For the text-containing cell, return its midpoint in (X, Y) coordinate format. 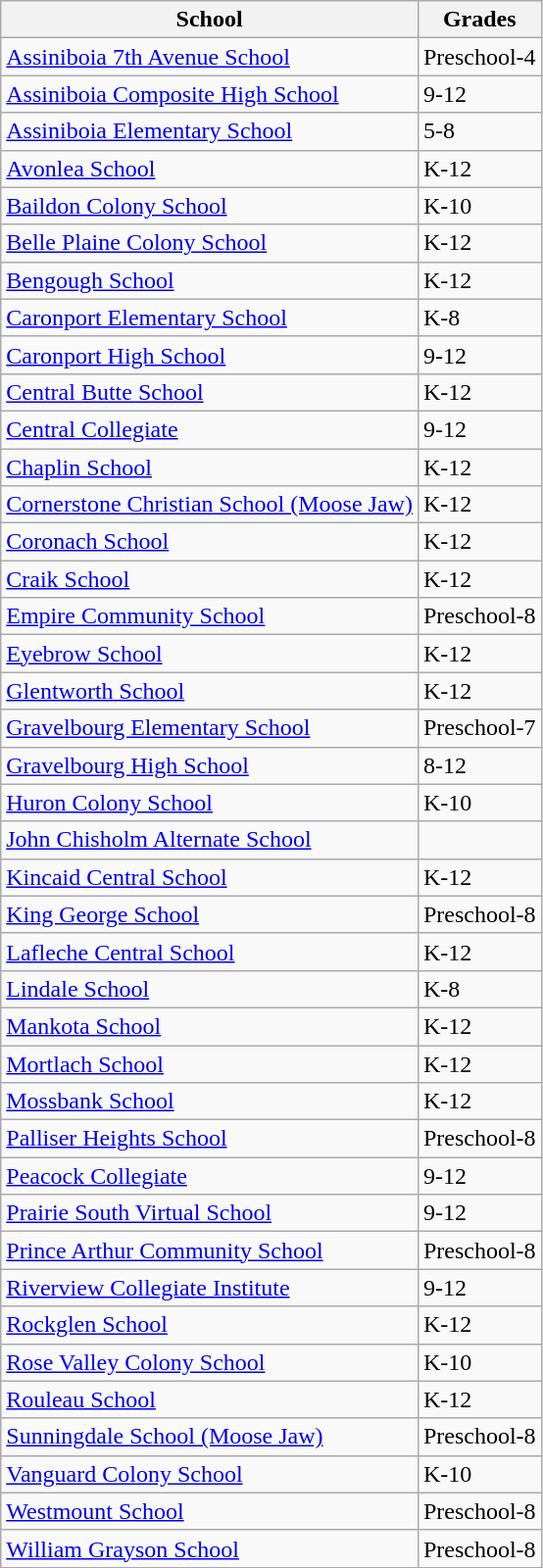
Mortlach School (210, 1063)
Bengough School (210, 280)
Prairie South Virtual School (210, 1213)
Gravelbourg High School (210, 765)
Cornerstone Christian School (Moose Jaw) (210, 505)
Assiniboia 7th Avenue School (210, 57)
Chaplin School (210, 467)
Eyebrow School (210, 654)
Rockglen School (210, 1325)
Sunningdale School (Moose Jaw) (210, 1437)
Grades (479, 20)
Assiniboia Elementary School (210, 131)
Prince Arthur Community School (210, 1250)
William Grayson School (210, 1548)
Preschool-7 (479, 728)
Huron Colony School (210, 803)
Lindale School (210, 989)
Kincaid Central School (210, 877)
Central Butte School (210, 392)
Rouleau School (210, 1399)
John Chisholm Alternate School (210, 840)
Central Collegiate (210, 429)
8-12 (479, 765)
Mankota School (210, 1026)
Caronport Elementary School (210, 318)
Avonlea School (210, 169)
Glentworth School (210, 691)
Preschool-4 (479, 57)
Peacock Collegiate (210, 1176)
Westmount School (210, 1511)
5-8 (479, 131)
Vanguard Colony School (210, 1474)
King George School (210, 914)
Assiniboia Composite High School (210, 94)
School (210, 20)
Mossbank School (210, 1102)
Lafleche Central School (210, 952)
Rose Valley Colony School (210, 1362)
Belle Plaine Colony School (210, 243)
Empire Community School (210, 616)
Palliser Heights School (210, 1139)
Riverview Collegiate Institute (210, 1288)
Craik School (210, 579)
Gravelbourg Elementary School (210, 728)
Caronport High School (210, 355)
Baildon Colony School (210, 206)
Coronach School (210, 542)
